Pinpoint the cell where the given text exists, returning its [x, y] midpoint coordinate. 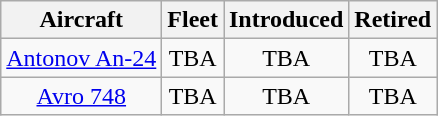
Introduced [286, 20]
Retired [393, 20]
Antonov An-24 [82, 58]
Fleet [193, 20]
Aircraft [82, 20]
Avro 748 [82, 96]
